Scan for the cell matching the given text and deliver its [x, y] coordinate at center. 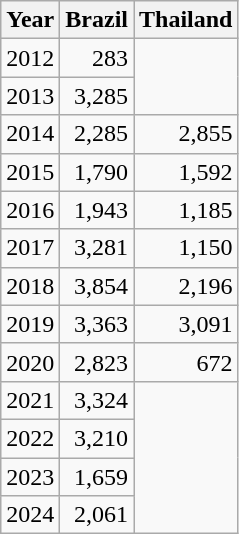
3,091 [186, 324]
1,943 [97, 210]
3,324 [97, 400]
Thailand [186, 20]
3,210 [97, 438]
2016 [30, 210]
1,659 [97, 477]
3,363 [97, 324]
1,150 [186, 248]
2023 [30, 477]
3,281 [97, 248]
Year [30, 20]
2014 [30, 134]
2,196 [186, 286]
3,854 [97, 286]
1,592 [186, 172]
2012 [30, 58]
283 [97, 58]
2,285 [97, 134]
2015 [30, 172]
2,061 [97, 515]
2021 [30, 400]
2,823 [97, 362]
1,185 [186, 210]
Brazil [97, 20]
2,855 [186, 134]
2017 [30, 248]
2018 [30, 286]
2024 [30, 515]
672 [186, 362]
2019 [30, 324]
3,285 [97, 96]
2020 [30, 362]
2022 [30, 438]
1,790 [97, 172]
2013 [30, 96]
